Search for the cell housing the specified text and yield its [x, y] center coordinate. 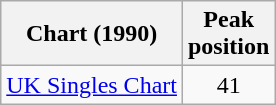
Peakposition [228, 34]
UK Singles Chart [92, 85]
41 [228, 85]
Chart (1990) [92, 34]
